Search for the cell housing the specified text and yield its (X, Y) center coordinate. 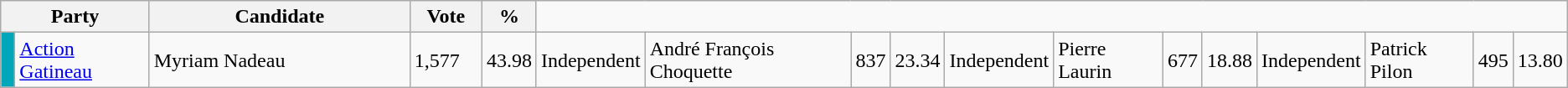
677 (1183, 60)
% (509, 17)
Myriam Nadeau (280, 60)
495 (1493, 60)
Candidate (280, 17)
Patrick Pilon (1419, 60)
18.88 (1230, 60)
1,577 (446, 60)
23.34 (918, 60)
Vote (446, 17)
13.80 (1540, 60)
André François Choquette (748, 60)
Pierre Laurin (1109, 60)
837 (871, 60)
Party (75, 17)
Action Gatineau (82, 60)
43.98 (509, 60)
